Detect which cell encompasses the target text, then output its (x, y) center coordinate. 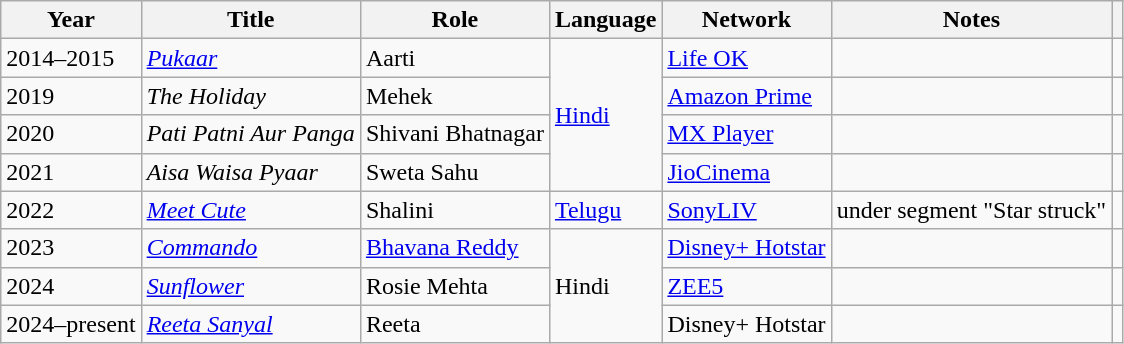
2019 (71, 96)
Commando (250, 248)
ZEE5 (746, 286)
Shivani Bhatnagar (454, 134)
Notes (972, 20)
2024 (71, 286)
Aisa Waisa Pyaar (250, 172)
Telugu (605, 210)
2024–present (71, 324)
Reeta Sanyal (250, 324)
Amazon Prime (746, 96)
JioCinema (746, 172)
Aarti (454, 58)
The Holiday (250, 96)
Pukaar (250, 58)
Sunflower (250, 286)
2022 (71, 210)
Life OK (746, 58)
Language (605, 20)
Mehek (454, 96)
Bhavana Reddy (454, 248)
under segment "Star struck" (972, 210)
2021 (71, 172)
Reeta (454, 324)
2014–2015 (71, 58)
Title (250, 20)
SonyLIV (746, 210)
MX Player (746, 134)
Network (746, 20)
Rosie Mehta (454, 286)
Pati Patni Aur Panga (250, 134)
2020 (71, 134)
Meet Cute (250, 210)
Shalini (454, 210)
Sweta Sahu (454, 172)
Role (454, 20)
Year (71, 20)
2023 (71, 248)
